Output the [x, y] coordinate of the center of the cell containing the given text.  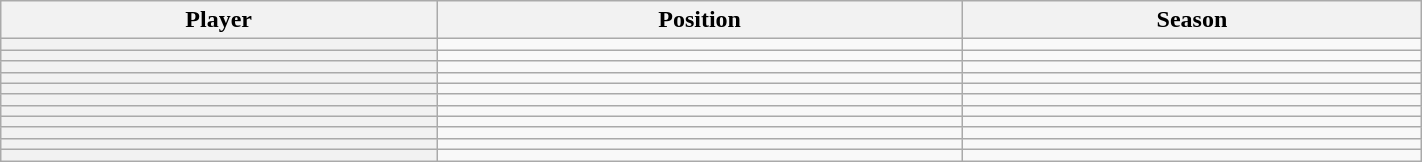
Season [1192, 20]
Position [700, 20]
Player [219, 20]
